Determine the [X, Y] coordinate at the center of the cell enclosing the given text.  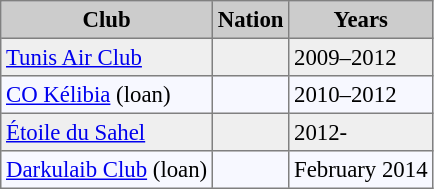
Tunis Air Club [107, 57]
2010–2012 [361, 95]
Years [361, 20]
February 2014 [361, 170]
Club [107, 20]
Nation [250, 20]
2009–2012 [361, 57]
Étoile du Sahel [107, 132]
2012- [361, 132]
CO Kélibia (loan) [107, 95]
Darkulaib Club (loan) [107, 170]
